Provide the [X, Y] coordinate of the cell's center where the given text is located.  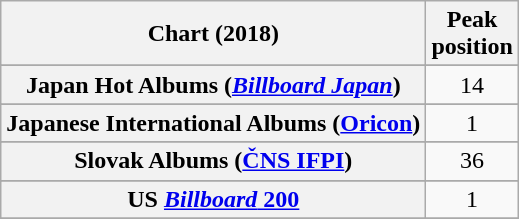
Japanese International Albums (Oricon) [214, 123]
36 [472, 161]
Peak position [472, 34]
Japan Hot Albums (Billboard Japan) [214, 85]
Chart (2018) [214, 34]
14 [472, 85]
US Billboard 200 [214, 199]
Slovak Albums (ČNS IFPI) [214, 161]
